Return [X, Y] of the center of cell containing provided text 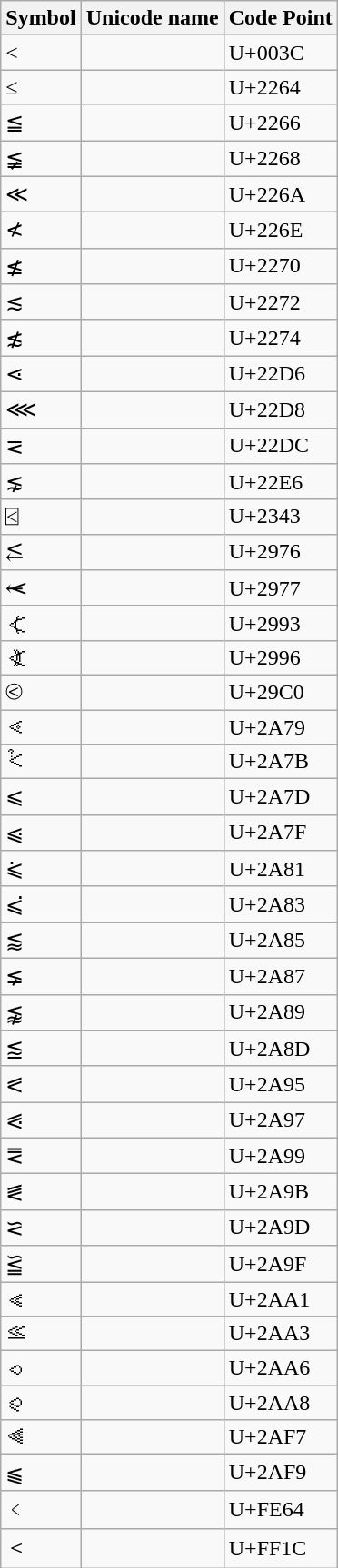
U+22D8 [280, 409]
≴ [41, 338]
U+226E [280, 231]
U+2993 [280, 623]
≦ [41, 123]
≮ [41, 231]
⦖ [41, 657]
U+2272 [280, 302]
⪝ [41, 1228]
≲ [41, 302]
U+2A97 [280, 1120]
⪡ [41, 1299]
⪟ [41, 1264]
⪨ [41, 1403]
U+2AA1 [280, 1299]
⪛ [41, 1192]
＜ [41, 1549]
U+29C0 [280, 692]
U+2A9F [280, 1264]
U+22D6 [280, 374]
⪗ [41, 1120]
⍃ [41, 517]
⫹ [41, 1473]
⥶ [41, 552]
⪕ [41, 1084]
≤ [41, 87]
⪦ [41, 1368]
⋦ [41, 482]
⩹ [41, 727]
⪙ [41, 1156]
⪃ [41, 904]
U+2343 [280, 517]
⪅ [41, 941]
⧀ [41, 692]
U+22E6 [280, 482]
U+2266 [280, 123]
U+2AA6 [280, 1368]
≪ [41, 194]
U+2A8D [280, 1049]
⥷ [41, 588]
Unicode name [153, 18]
U+2AF7 [280, 1437]
U+FF1C [280, 1549]
≰ [41, 266]
Symbol [41, 18]
U+2A95 [280, 1084]
U+2270 [280, 266]
U+2A9D [280, 1228]
U+FE64 [280, 1509]
U+2274 [280, 338]
Code Point [280, 18]
⫷ [41, 1437]
U+2976 [280, 552]
U+2A81 [280, 869]
U+2A9B [280, 1192]
U+2AA8 [280, 1403]
⩿ [41, 833]
U+2268 [280, 158]
⩻ [41, 762]
⋘ [41, 409]
⪁ [41, 869]
﹤ [41, 1509]
⪍ [41, 1049]
U+2AA3 [280, 1334]
U+2A83 [280, 904]
U+2264 [280, 87]
≨ [41, 158]
U+2977 [280, 588]
⋜ [41, 446]
U+2AF9 [280, 1473]
⋖ [41, 374]
⦓ [41, 623]
U+2A87 [280, 976]
U+22DC [280, 446]
U+2A99 [280, 1156]
U+2A7F [280, 833]
U+2A7D [280, 797]
U+2A89 [280, 1012]
⪉ [41, 1012]
⪇ [41, 976]
⩽ [41, 797]
U+2A85 [280, 941]
U+226A [280, 194]
⪣ [41, 1334]
U+2A79 [280, 727]
U+003C [280, 53]
< [41, 53]
U+2996 [280, 657]
U+2A7B [280, 762]
